Pinpoint the cell where the given text exists, returning its (x, y) midpoint coordinate. 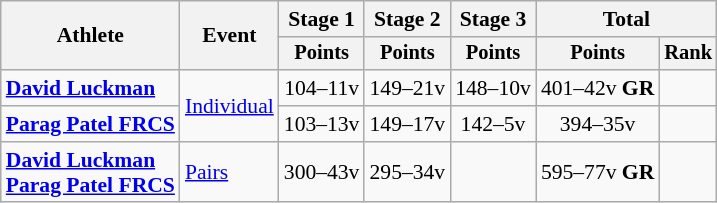
295–34v (407, 172)
104–11v (322, 88)
Individual (230, 106)
149–21v (407, 88)
103–13v (322, 124)
149–17v (407, 124)
Stage 2 (407, 19)
Rank (688, 54)
Parag Patel FRCS (90, 124)
Stage 1 (322, 19)
401–42v GR (598, 88)
Stage 3 (493, 19)
Pairs (230, 172)
Total (626, 19)
148–10v (493, 88)
David Luckman (90, 88)
Athlete (90, 36)
Event (230, 36)
394–35v (598, 124)
595–77v GR (598, 172)
300–43v (322, 172)
David LuckmanParag Patel FRCS (90, 172)
142–5v (493, 124)
